Detect which cell encompasses the target text, then output its [X, Y] center coordinate. 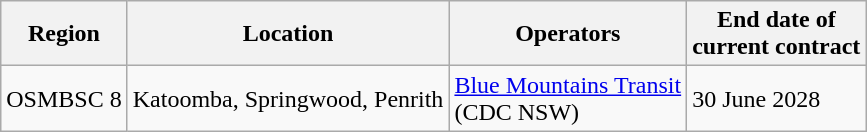
Region [64, 34]
30 June 2028 [776, 98]
Blue Mountains Transit(CDC NSW) [568, 98]
Location [288, 34]
Operators [568, 34]
Katoomba, Springwood, Penrith [288, 98]
OSMBSC 8 [64, 98]
End date ofcurrent contract [776, 34]
